Provide the (X, Y) coordinate of the cell's center where the given text is located.  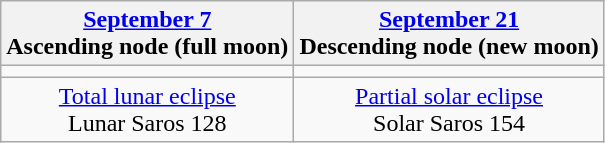
Total lunar eclipseLunar Saros 128 (148, 110)
Partial solar eclipseSolar Saros 154 (449, 110)
September 7Ascending node (full moon) (148, 34)
September 21Descending node (new moon) (449, 34)
